Pinpoint the cell where the given text exists, returning its (X, Y) midpoint coordinate. 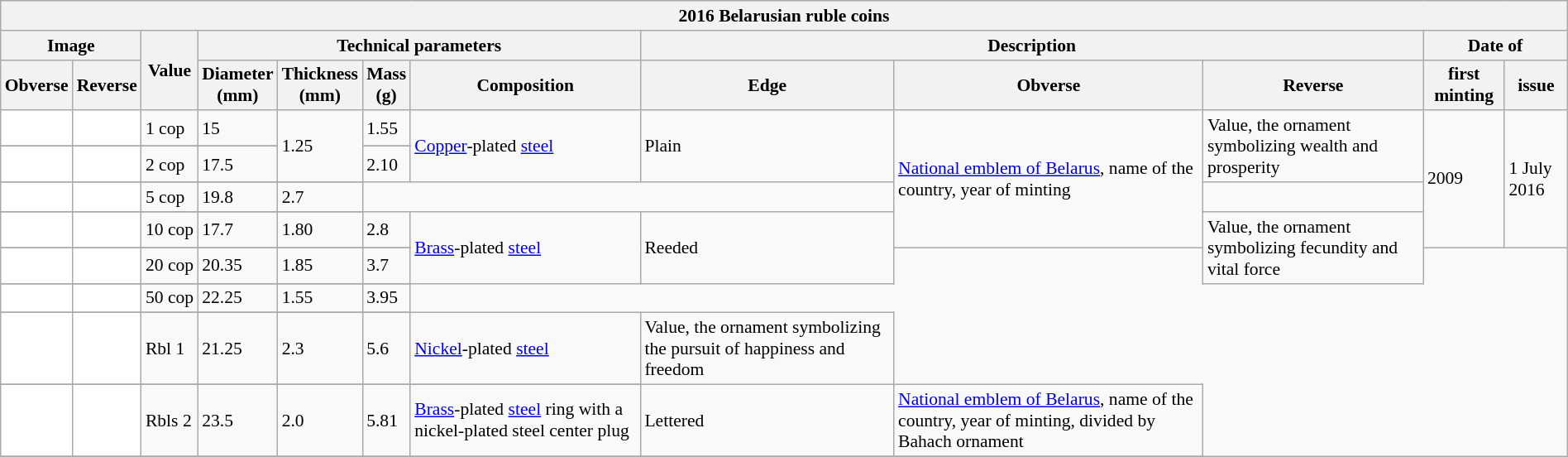
1 July 2016 (1536, 180)
Diameter(mm) (237, 84)
Brass-plated steel ring with a nickel-plated steel center plug (525, 421)
19.8 (237, 197)
Plain (767, 147)
17.5 (237, 164)
Composition (525, 84)
2016 Belarusian ruble coins (784, 16)
National emblem of Belarus, name of the country, year of minting (1049, 180)
1.25 (321, 147)
Image (71, 46)
issue (1536, 84)
22.25 (237, 298)
1 cop (170, 129)
Brass-plated steel (525, 248)
50 cop (170, 298)
Value, the ornament symbolizing fecundity and vital force (1313, 248)
5.6 (386, 349)
Technical parameters (418, 46)
Mass(g) (386, 84)
2 cop (170, 164)
Thickness(mm) (321, 84)
1.80 (321, 230)
Nickel-plated steel (525, 349)
21.25 (237, 349)
23.5 (237, 421)
Date of (1495, 46)
Reeded (767, 248)
first minting (1464, 84)
Value, the ornament symbolizing wealth and prosperity (1313, 147)
Copper-plated steel (525, 147)
20 cop (170, 265)
2.7 (321, 197)
2.0 (321, 421)
Edge (767, 84)
Value, the ornament symbolizing the pursuit of happiness and freedom (767, 349)
Description (1031, 46)
Value (170, 71)
15 (237, 129)
20.35 (237, 265)
2.3 (321, 349)
2009 (1464, 180)
17.7 (237, 230)
10 cop (170, 230)
5 cop (170, 197)
3.7 (386, 265)
2.10 (386, 164)
3.95 (386, 298)
Rbls 2 (170, 421)
Lettered (767, 421)
National emblem of Belarus, name of the country, year of minting, divided by Bahach ornament (1049, 421)
1.85 (321, 265)
2.8 (386, 230)
5.81 (386, 421)
Rbl 1 (170, 349)
